Extract the (X, Y) coordinate from the center of the cell holding the provided text.  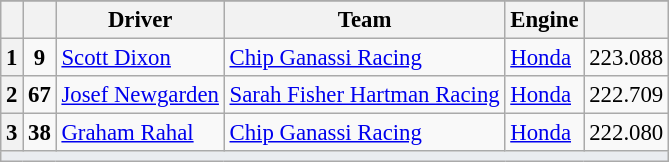
2 (12, 95)
222.709 (626, 95)
Graham Rahal (140, 133)
Team (364, 20)
38 (40, 133)
223.088 (626, 58)
Scott Dixon (140, 58)
3 (12, 133)
1 (12, 58)
222.080 (626, 133)
Driver (140, 20)
67 (40, 95)
Engine (544, 20)
Josef Newgarden (140, 95)
Sarah Fisher Hartman Racing (364, 95)
9 (40, 58)
